Extract the (X, Y) coordinate from the center of the cell holding the provided text.  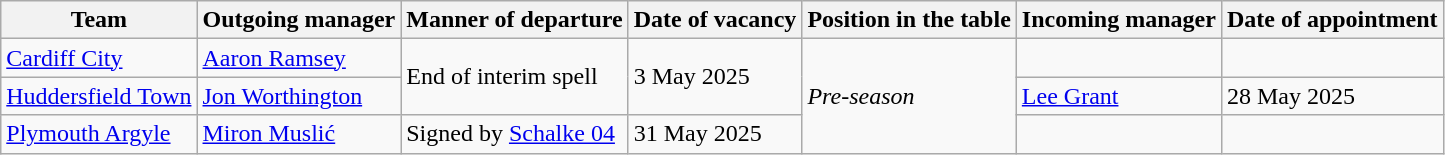
End of interim spell (514, 77)
Signed by Schalke 04 (514, 134)
28 May 2025 (1332, 96)
Miron Muslić (299, 134)
Huddersfield Town (99, 96)
Pre-season (909, 96)
31 May 2025 (715, 134)
Aaron Ramsey (299, 58)
Incoming manager (1118, 20)
Lee Grant (1118, 96)
Position in the table (909, 20)
Cardiff City (99, 58)
Team (99, 20)
Plymouth Argyle (99, 134)
3 May 2025 (715, 77)
Manner of departure (514, 20)
Outgoing manager (299, 20)
Date of vacancy (715, 20)
Date of appointment (1332, 20)
Jon Worthington (299, 96)
